Extract the (X, Y) coordinate from the center of the cell holding the provided text.  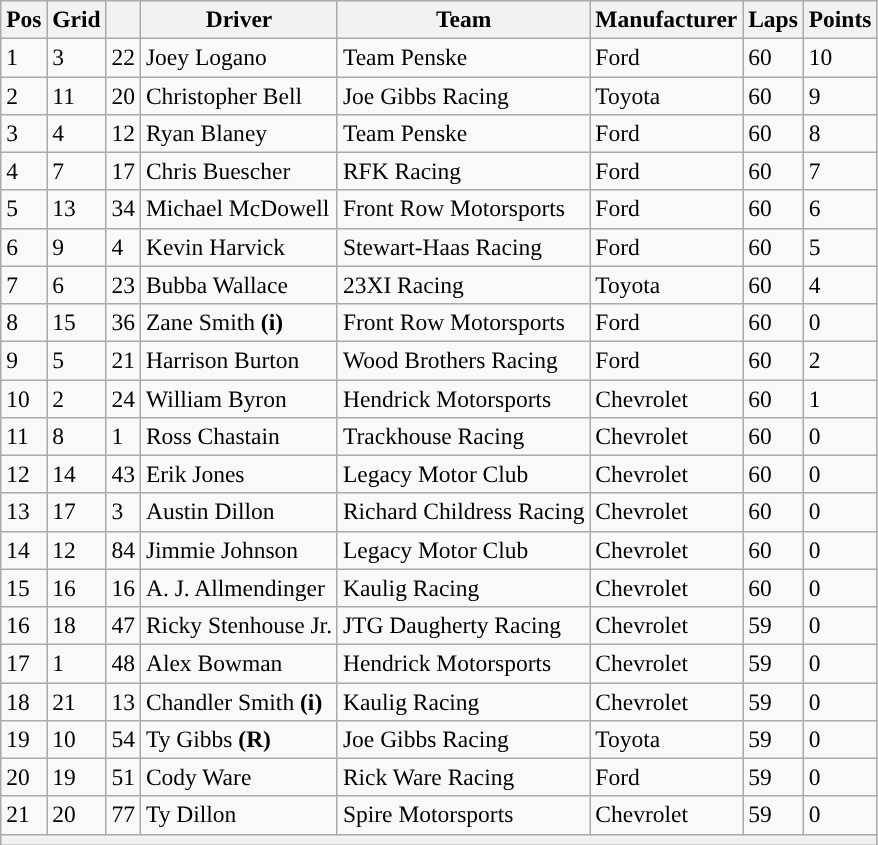
Stewart-Haas Racing (463, 247)
Manufacturer (666, 19)
Spire Motorsports (463, 815)
Bubba Wallace (238, 285)
Points (840, 19)
William Byron (238, 398)
Zane Smith (i) (238, 322)
Chris Buescher (238, 171)
Kevin Harvick (238, 247)
Ty Gibbs (R) (238, 739)
Rick Ware Racing (463, 777)
23XI Racing (463, 285)
77 (123, 815)
24 (123, 398)
Joey Logano (238, 57)
Richard Childress Racing (463, 512)
Grid (76, 19)
Alex Bowman (238, 663)
54 (123, 739)
Ross Chastain (238, 436)
36 (123, 322)
RFK Racing (463, 171)
22 (123, 57)
Ty Dillon (238, 815)
Austin Dillon (238, 512)
Cody Ware (238, 777)
Ryan Blaney (238, 133)
Chandler Smith (i) (238, 701)
47 (123, 625)
43 (123, 474)
A. J. Allmendinger (238, 588)
Ricky Stenhouse Jr. (238, 625)
Laps (774, 19)
Driver (238, 19)
23 (123, 285)
JTG Daugherty Racing (463, 625)
84 (123, 550)
51 (123, 777)
Team (463, 19)
Wood Brothers Racing (463, 360)
Trackhouse Racing (463, 436)
34 (123, 209)
Harrison Burton (238, 360)
Christopher Bell (238, 95)
Erik Jones (238, 474)
Michael McDowell (238, 209)
Jimmie Johnson (238, 550)
48 (123, 663)
Pos (24, 19)
